Find where the given text appears and provide that cell's center as [X, Y] coordinate. 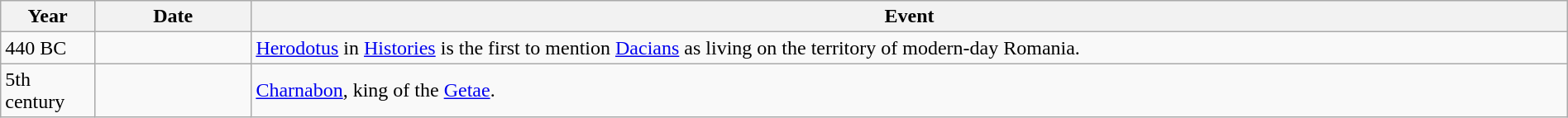
5th century [48, 91]
Event [910, 17]
Date [172, 17]
Herodotus in Histories is the first to mention Dacians as living on the territory of modern-day Romania. [910, 48]
440 BC [48, 48]
Year [48, 17]
Charnabon, king of the Getae. [910, 91]
